Output the [x, y] coordinate of the center of the cell containing the given text.  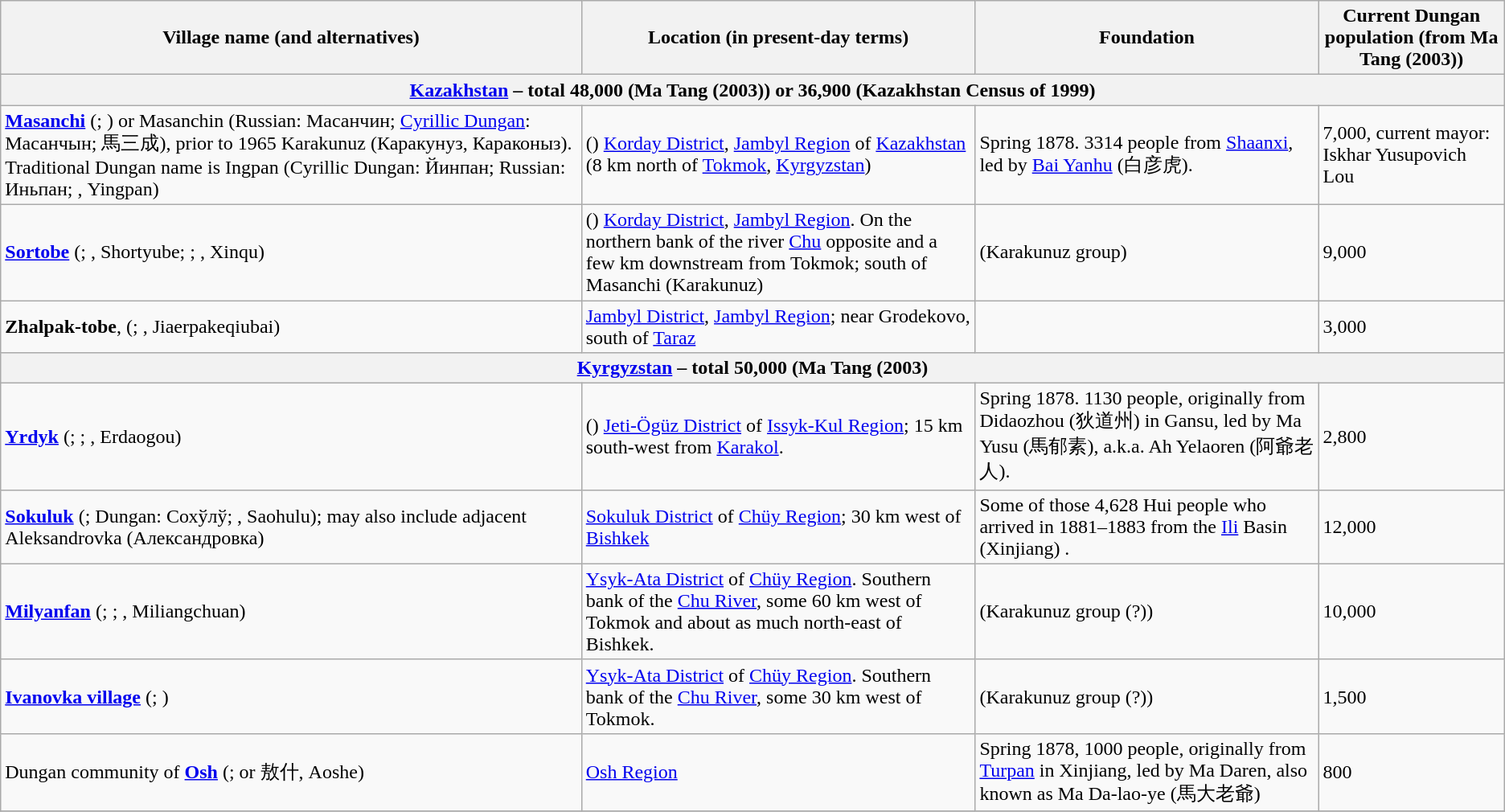
Village name (and alternatives) [291, 38]
Spring 1878, 1000 people, originally from Turpan in Xinjiang, led by Ma Daren, also known as Ma Da-lao-ye (馬大老爺) [1146, 772]
800 [1412, 772]
10,000 [1412, 611]
Sortobe (; , Shortyube; ; , Xinqu) [291, 252]
(Karakunuz group) [1146, 252]
Kyrgyzstan – total 50,000 (Ma Tang (2003) [752, 368]
7,000, current mayor: Iskhar Yusupovich Lou [1412, 155]
Sokuluk (; Dungan: Сохўлў; , Saohulu); may also include adjacent Aleksandrovka (Александровка) [291, 527]
Dungan community of Osh (; or 敖什, Aoshe) [291, 772]
9,000 [1412, 252]
Some of those 4,628 Hui people who arrived in 1881–1883 from the Ili Basin (Xinjiang) . [1146, 527]
Osh Region [778, 772]
Ysyk-Ata District of Chüy Region. Southern bank of the Chu River, some 30 km west of Tokmok. [778, 696]
() Jeti-Ögüz District of Issyk-Kul Region; 15 km south-west from Karakol. [778, 437]
Kazakhstan – total 48,000 (Ma Tang (2003)) or 36,900 (Kazakhstan Census of 1999) [752, 90]
Spring 1878. 3314 people from Shaanxi, led by Bai Yanhu (白彦虎). [1146, 155]
12,000 [1412, 527]
Jambyl District, Jambyl Region; near Grodekovo, south of Taraz [778, 326]
Spring 1878. 1130 people, originally from Didaozhou (狄道州) in Gansu, led by Ma Yusu (馬郁素), a.k.a. Ah Yelaoren (阿爺老人). [1146, 437]
1,500 [1412, 696]
Sokuluk District of Chüy Region; 30 km west of Bishkek [778, 527]
Ysyk-Ata District of Chüy Region. Southern bank of the Chu River, some 60 km west of Tokmok and about as much north-east of Bishkek. [778, 611]
Yrdyk (; ; , Erdaogou) [291, 437]
Foundation [1146, 38]
2,800 [1412, 437]
3,000 [1412, 326]
Location (in present-day terms) [778, 38]
() Korday District, Jambyl Region. On the northern bank of the river Chu opposite and a few km downstream from Tokmok; south of Masanchi (Karakunuz) [778, 252]
() Korday District, Jambyl Region of Kazakhstan (8 km north of Tokmok, Kyrgyzstan) [778, 155]
Current Dungan population (from Ma Tang (2003)) [1412, 38]
Ivanovka village (; ) [291, 696]
Milyanfan (; ; , Miliangchuan) [291, 611]
Zhalpak-tobe, (; , Jiaerpakeqiubai) [291, 326]
